Return the (x, y) coordinate for the center point of the cell that contains the specified text.  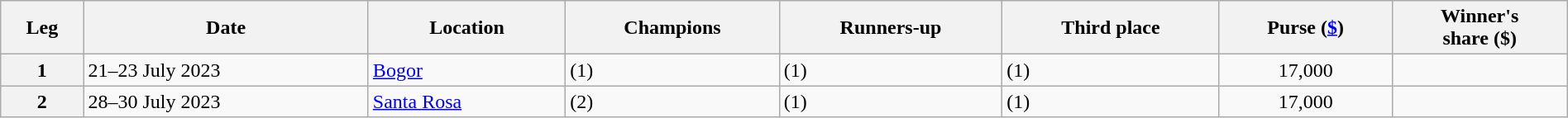
Santa Rosa (466, 101)
Champions (673, 28)
2 (42, 101)
21–23 July 2023 (226, 70)
Leg (42, 28)
Third place (1111, 28)
(2) (673, 101)
28–30 July 2023 (226, 101)
Winner'sshare ($) (1480, 28)
Location (466, 28)
Runners-up (890, 28)
Date (226, 28)
1 (42, 70)
Purse ($) (1305, 28)
Bogor (466, 70)
